Provide the [x, y] coordinate of the cell's center where the given text is located.  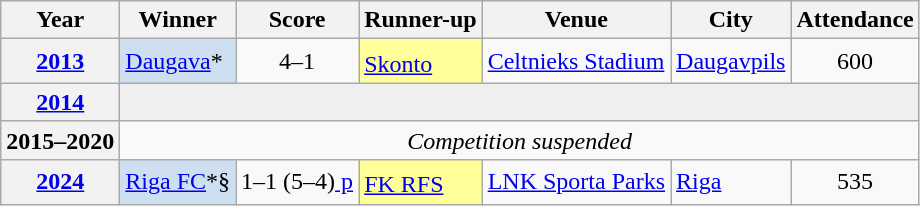
Runner-up [421, 20]
Riga FC*§ [178, 182]
Celtnieks Stadium [576, 62]
Riga [731, 182]
2024 [60, 182]
600 [855, 62]
Skonto [421, 62]
4–1 [298, 62]
1–1 (5–4) p [298, 182]
Daugavpils [731, 62]
535 [855, 182]
2013 [60, 62]
City [731, 20]
Year [60, 20]
Daugava* [178, 62]
LNK Sporta Parks [576, 182]
Competition suspended [520, 140]
2014 [60, 102]
FK RFS [421, 182]
2015–2020 [60, 140]
Attendance [855, 20]
Venue [576, 20]
Score [298, 20]
Winner [178, 20]
